Locate the cell with the specified text and output its (x, y) center coordinate. 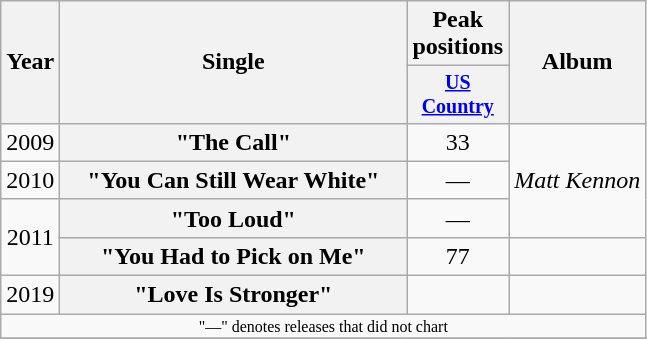
2009 (30, 142)
"—" denotes releases that did not chart (324, 326)
2019 (30, 295)
"You Can Still Wear White" (234, 180)
Album (578, 62)
Peak positions (458, 34)
Single (234, 62)
2011 (30, 237)
"Too Loud" (234, 218)
Matt Kennon (578, 180)
2010 (30, 180)
Year (30, 62)
"Love Is Stronger" (234, 295)
77 (458, 256)
"The Call" (234, 142)
US Country (458, 94)
"You Had to Pick on Me" (234, 256)
33 (458, 142)
